Detect which cell encompasses the target text, then output its [x, y] center coordinate. 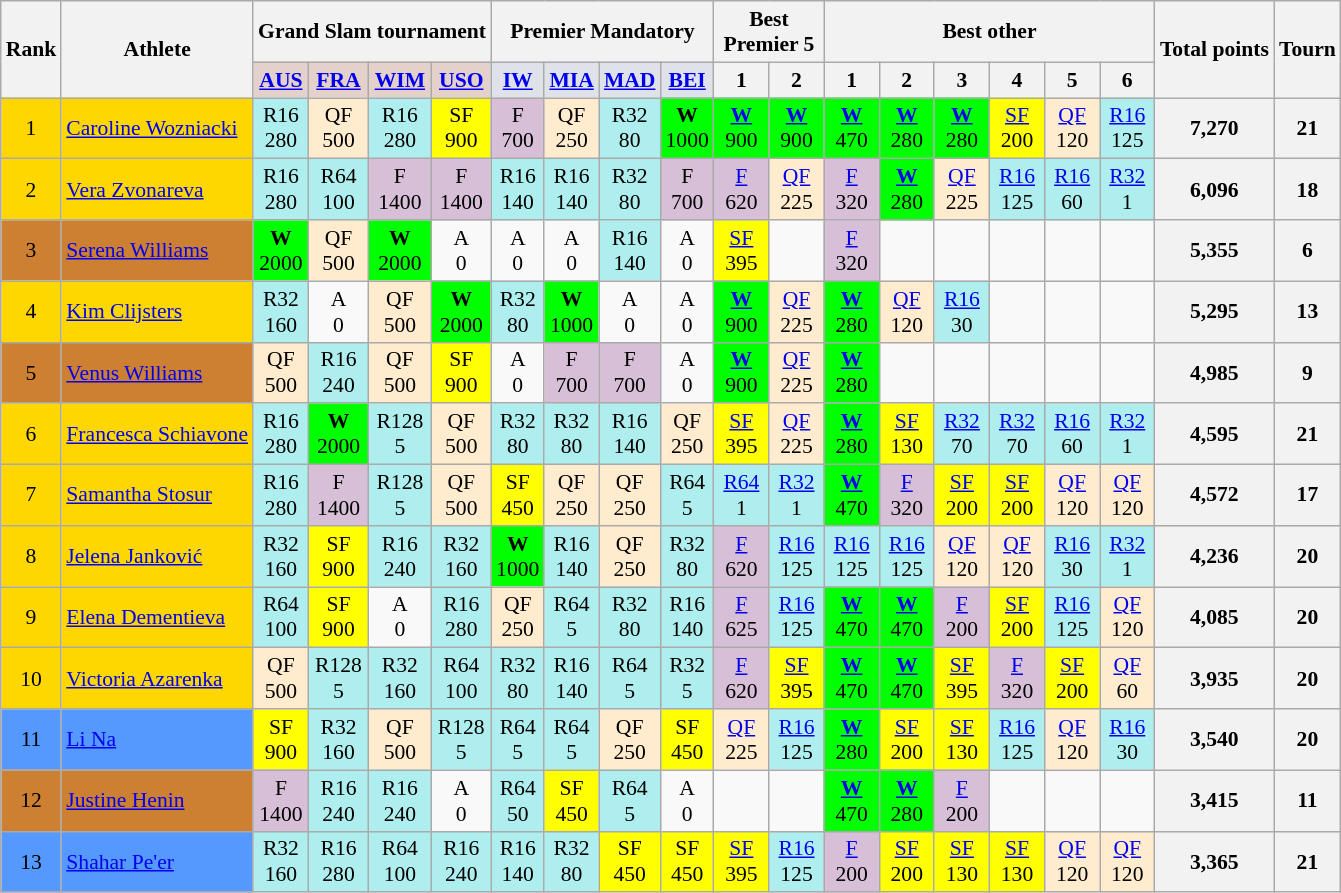
10 [32, 678]
Vera Zvonareva [157, 190]
17 [1308, 496]
8 [32, 556]
BEI [688, 80]
4,595 [1214, 434]
3,415 [1214, 800]
Premier Mandatory [602, 32]
WIM [400, 80]
18 [1308, 190]
5,295 [1214, 312]
Tourn [1308, 50]
R325 [688, 678]
Best Premier 5 [769, 32]
4,572 [1214, 496]
Samantha Stosur [157, 496]
4,236 [1214, 556]
7,270 [1214, 128]
R6450 [518, 800]
Francesca Schiavone [157, 434]
QF60 [1128, 678]
Caroline Wozniacki [157, 128]
3,540 [1214, 740]
FRA [338, 80]
R641 [742, 496]
6,096 [1214, 190]
Jelena Janković [157, 556]
Rank [32, 50]
MAD [630, 80]
12 [32, 800]
Li Na [157, 740]
3,365 [1214, 862]
IW [518, 80]
MIA [571, 80]
AUS [281, 80]
Kim Clijsters [157, 312]
Justine Henin [157, 800]
Elena Dementieva [157, 618]
Serena Williams [157, 250]
5,355 [1214, 250]
Best other [990, 32]
USO [461, 80]
F625 [742, 618]
4,085 [1214, 618]
Shahar Pe'er [157, 862]
Victoria Azarenka [157, 678]
7 [32, 496]
3,935 [1214, 678]
Total points [1214, 50]
Grand Slam tournament [372, 32]
Athlete [157, 50]
4,985 [1214, 372]
Venus Williams [157, 372]
